Determine the [x, y] coordinate at the center of the cell enclosing the given text.  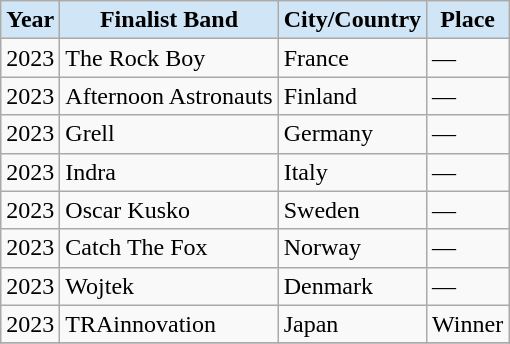
Indra [169, 172]
Finalist Band [169, 20]
Place [468, 20]
Oscar Kusko [169, 210]
Afternoon Astronauts [169, 96]
Grell [169, 134]
TRAinnovation [169, 324]
France [352, 58]
Germany [352, 134]
Finland [352, 96]
The Rock Boy [169, 58]
Catch The Fox [169, 248]
Winner [468, 324]
Denmark [352, 286]
Italy [352, 172]
Wojtek [169, 286]
Sweden [352, 210]
Year [30, 20]
Japan [352, 324]
Norway [352, 248]
City/Country [352, 20]
